Capture the cell that displays the provided text and extract its [x, y] central coordinate. 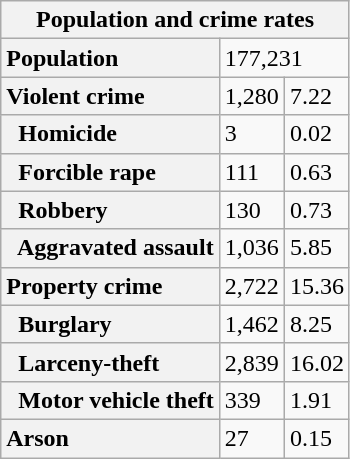
Arson [110, 438]
15.36 [316, 286]
Larceny-theft [110, 362]
1,036 [252, 248]
1,462 [252, 324]
130 [252, 210]
Robbery [110, 210]
Homicide [110, 134]
Burglary [110, 324]
27 [252, 438]
2,839 [252, 362]
Aggravated assault [110, 248]
Population [110, 58]
339 [252, 400]
Forcible rape [110, 172]
0.02 [316, 134]
1.91 [316, 400]
5.85 [316, 248]
2,722 [252, 286]
1,280 [252, 96]
0.73 [316, 210]
0.63 [316, 172]
3 [252, 134]
Violent crime [110, 96]
16.02 [316, 362]
0.15 [316, 438]
8.25 [316, 324]
111 [252, 172]
Property crime [110, 286]
177,231 [284, 58]
Motor vehicle theft [110, 400]
Population and crime rates [176, 20]
7.22 [316, 96]
